Return [X, Y] of the center of cell containing provided text 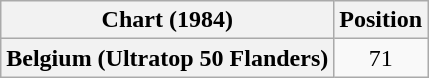
Chart (1984) [168, 20]
71 [381, 58]
Position [381, 20]
Belgium (Ultratop 50 Flanders) [168, 58]
